Scan for the cell matching the given text and deliver its (x, y) coordinate at center. 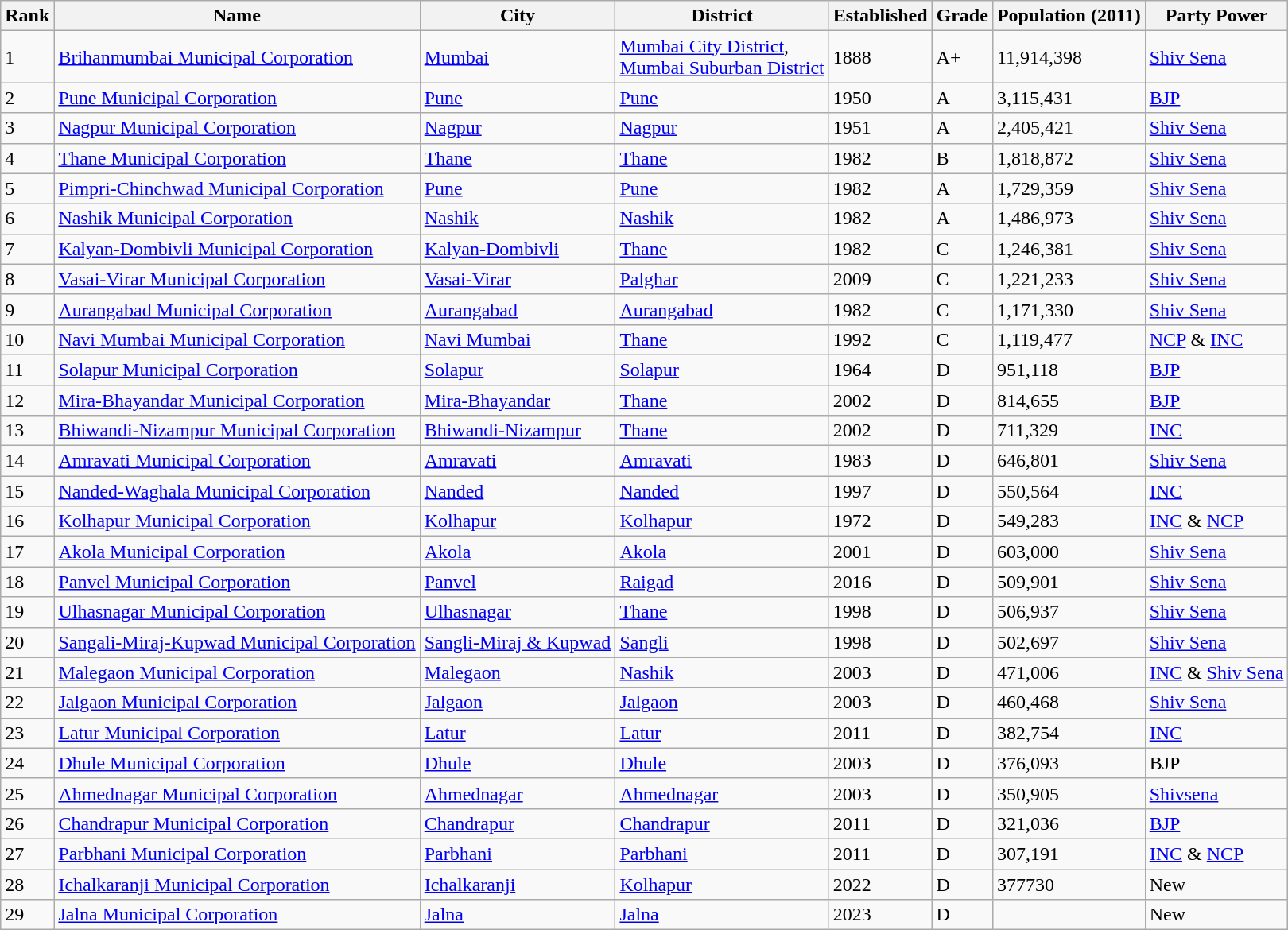
Dhule Municipal Corporation (237, 763)
Sangli (722, 642)
Ichalkaranji Municipal Corporation (237, 885)
Pimpri-Chinchwad Municipal Corporation (237, 188)
Mira-Bhayandar (518, 400)
506,937 (1069, 612)
A+ (962, 57)
12 (27, 400)
Navi Mumbai (518, 339)
Brihanmumbai Municipal Corporation (237, 57)
Kalyan-Dombivli Municipal Corporation (237, 249)
22 (27, 703)
1,171,330 (1069, 309)
INC & Shiv Sena (1216, 672)
Shivsena (1216, 793)
Sangali-Miraj-Kupwad Municipal Corporation (237, 642)
25 (27, 793)
26 (27, 823)
NCP & INC (1216, 339)
16 (27, 521)
Vasai-Virar Municipal Corporation (237, 279)
9 (27, 309)
Mumbai City District, Mumbai Suburban District (722, 57)
Grade (962, 16)
2009 (880, 279)
Pune Municipal Corporation (237, 98)
Aurangabad Municipal Corporation (237, 309)
Malegaon Municipal Corporation (237, 672)
1992 (880, 339)
Navi Mumbai Municipal Corporation (237, 339)
1997 (880, 491)
Vasai-Virar (518, 279)
Ahmednagar Municipal Corporation (237, 793)
509,901 (1069, 582)
377730 (1069, 885)
11 (27, 370)
1,221,233 (1069, 279)
307,191 (1069, 854)
1950 (880, 98)
Bhiwandi-Nizampur (518, 431)
Mira-Bhayandar Municipal Corporation (237, 400)
17 (27, 552)
24 (27, 763)
18 (27, 582)
1,729,359 (1069, 188)
Ichalkaranji (518, 885)
3 (27, 128)
Name (237, 16)
1,486,973 (1069, 219)
814,655 (1069, 400)
Solapur Municipal Corporation (237, 370)
Kolhapur Municipal Corporation (237, 521)
Sangli-Miraj & Kupwad (518, 642)
11,914,398 (1069, 57)
20 (27, 642)
2,405,421 (1069, 128)
Palghar (722, 279)
Rank (27, 16)
646,801 (1069, 461)
Ulhasnagar Municipal Corporation (237, 612)
Raigad (722, 582)
Bhiwandi-Nizampur Municipal Corporation (237, 431)
14 (27, 461)
321,036 (1069, 823)
2022 (880, 885)
Parbhani Municipal Corporation (237, 854)
28 (27, 885)
5 (27, 188)
Population (2011) (1069, 16)
471,006 (1069, 672)
Established (880, 16)
350,905 (1069, 793)
8 (27, 279)
Ulhasnagar (518, 612)
Nashik Municipal Corporation (237, 219)
550,564 (1069, 491)
1,119,477 (1069, 339)
District (722, 16)
382,754 (1069, 733)
19 (27, 612)
Jalna Municipal Corporation (237, 915)
Nagpur Municipal Corporation (237, 128)
549,283 (1069, 521)
1951 (880, 128)
13 (27, 431)
Akola Municipal Corporation (237, 552)
2001 (880, 552)
6 (27, 219)
1964 (880, 370)
1888 (880, 57)
460,468 (1069, 703)
Nanded-Waghala Municipal Corporation (237, 491)
4 (27, 158)
Malegaon (518, 672)
Panvel (518, 582)
Amravati Municipal Corporation (237, 461)
Panvel Municipal Corporation (237, 582)
3,115,431 (1069, 98)
2023 (880, 915)
7 (27, 249)
951,118 (1069, 370)
15 (27, 491)
1 (27, 57)
2 (27, 98)
1972 (880, 521)
Latur Municipal Corporation (237, 733)
502,697 (1069, 642)
Jalgaon Municipal Corporation (237, 703)
1983 (880, 461)
21 (27, 672)
23 (27, 733)
Mumbai (518, 57)
Chandrapur Municipal Corporation (237, 823)
1,246,381 (1069, 249)
Thane Municipal Corporation (237, 158)
B (962, 158)
Party Power (1216, 16)
376,093 (1069, 763)
Kalyan-Dombivli (518, 249)
1,818,872 (1069, 158)
27 (27, 854)
City (518, 16)
2016 (880, 582)
603,000 (1069, 552)
711,329 (1069, 431)
29 (27, 915)
10 (27, 339)
